Find where the given text appears and provide that cell's center as (x, y) coordinate. 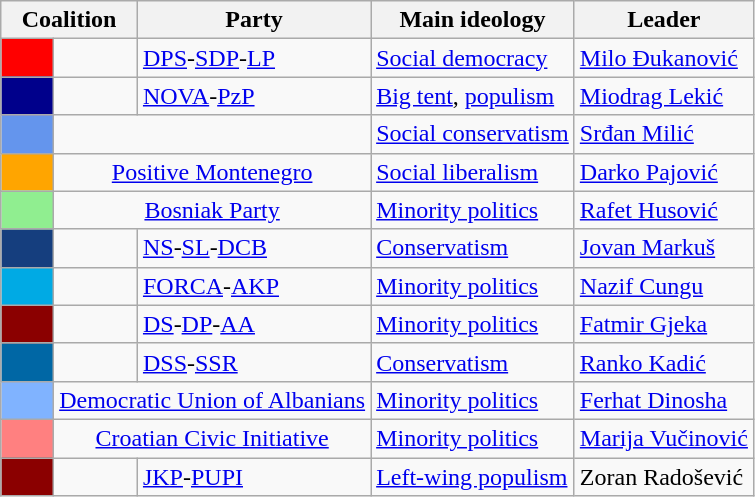
Milo Đukanović (664, 58)
Miodrag Lekić (664, 96)
Bosniak Party (212, 210)
Social conservatism (473, 134)
Fatmir Gjeka (664, 324)
NOVA-PzP (254, 96)
Social democracy (473, 58)
Darko Pajović (664, 172)
Ranko Kadić (664, 362)
Democratic Union of Albanians (212, 400)
Srđan Milić (664, 134)
Marija Vučinović (664, 438)
Croatian Civic Initiative (212, 438)
Party (254, 20)
DPS-SDP-LP (254, 58)
DS-DP-AA (254, 324)
Positive Montenegro (212, 172)
Left-wing populism (473, 477)
Big tent, populism (473, 96)
Main ideology (473, 20)
JKP-PUPI (254, 477)
FORCA-AKP (254, 286)
Rafet Husović (664, 210)
NS-SL-DCB (254, 248)
Nazif Cungu (664, 286)
Social liberalism (473, 172)
DSS-SSR (254, 362)
Coalition (70, 20)
Zoran Radošević (664, 477)
Leader (664, 20)
Ferhat Dinosha (664, 400)
Jovan Markuš (664, 248)
